Capture the cell that displays the provided text and extract its (X, Y) central coordinate. 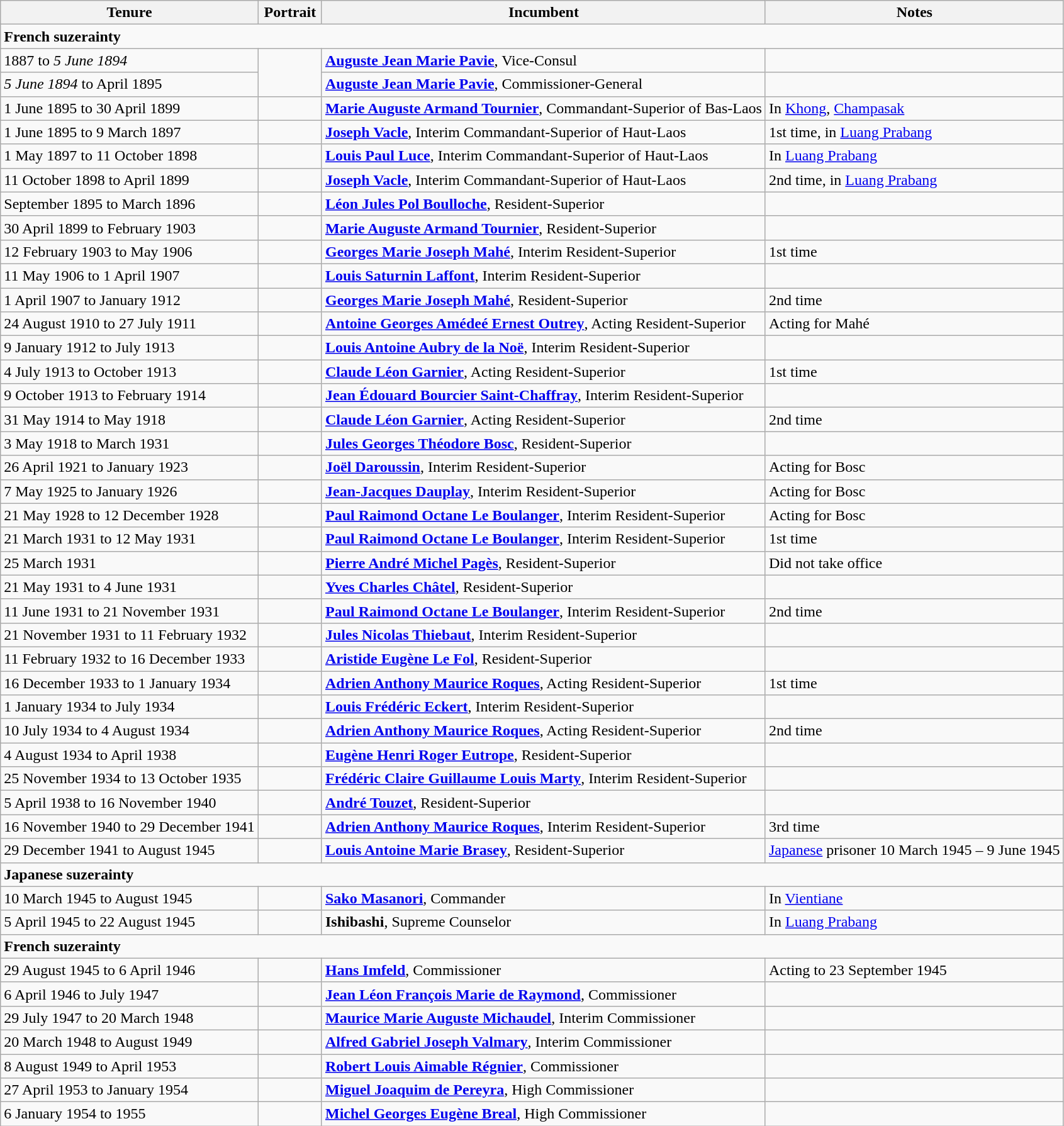
1 May 1897 to 11 October 1898 (130, 156)
6 January 1954 to 1955 (130, 1114)
Jules Nicolas Thiebaut, Interim Resident-Superior (544, 635)
Joël Daroussin, Interim Resident-Superior (544, 467)
20 March 1948 to August 1949 (130, 1042)
Georges Marie Joseph Mahé, Interim Resident-Superior (544, 252)
Jules Georges Théodore Bosc, Resident-Superior (544, 443)
7 May 1925 to January 1926 (130, 491)
Japanese prisoner 10 March 1945 – 9 June 1945 (914, 850)
Louis Antoine Aubry de la Noë, Interim Resident-Superior (544, 348)
11 February 1932 to 16 December 1933 (130, 659)
Incumbent (544, 13)
1 January 1934 to July 1934 (130, 707)
Yves Charles Châtel, Resident-Superior (544, 587)
Acting for Mahé (914, 324)
10 March 1945 to August 1945 (130, 898)
Maurice Marie Auguste Michaudel, Interim Commissioner (544, 1018)
5 June 1894 to April 1895 (130, 84)
Louis Saturnin Laffont, Interim Resident-Superior (544, 276)
1st time, in Luang Prabang (914, 132)
21 May 1928 to 12 December 1928 (130, 515)
Did not take office (914, 563)
16 November 1940 to 29 December 1941 (130, 827)
31 May 1914 to May 1918 (130, 420)
6 April 1946 to July 1947 (130, 994)
Alfred Gabriel Joseph Valmary, Interim Commissioner (544, 1042)
27 April 1953 to January 1954 (130, 1090)
4 July 1913 to October 1913 (130, 372)
Acting to 23 September 1945 (914, 970)
29 December 1941 to August 1945 (130, 850)
Michel Georges Eugène Breal, High Commissioner (544, 1114)
Sako Masanori, Commander (544, 898)
Louis Frédéric Eckert, Interim Resident-Superior (544, 707)
1887 to 5 June 1894 (130, 60)
In Khong, Champasak (914, 108)
21 March 1931 to 12 May 1931 (130, 539)
André Touzet, Resident-Superior (544, 803)
29 August 1945 to 6 April 1946 (130, 970)
5 April 1945 to 22 August 1945 (130, 922)
Miguel Joaquim de Pereyra, High Commissioner (544, 1090)
Frédéric Claire Guillaume Louis Marty, Interim Resident-Superior (544, 779)
Hans Imfeld, Commissioner (544, 970)
8 August 1949 to April 1953 (130, 1066)
1 June 1895 to 30 April 1899 (130, 108)
9 January 1912 to July 1913 (130, 348)
10 July 1934 to 4 August 1934 (130, 731)
Antoine Georges Amédeé Ernest Outrey, Acting Resident-Superior (544, 324)
29 July 1947 to 20 March 1948 (130, 1018)
Auguste Jean Marie Pavie, Vice-Consul (544, 60)
Robert Louis Aimable Régnier, Commissioner (544, 1066)
9 October 1913 to February 1914 (130, 396)
Louis Antoine Marie Brasey, Resident-Superior (544, 850)
In Vientiane (914, 898)
16 December 1933 to 1 January 1934 (130, 683)
1 April 1907 to January 1912 (130, 300)
1 June 1895 to 9 March 1897 (130, 132)
25 March 1931 (130, 563)
4 August 1934 to April 1938 (130, 755)
Tenure (130, 13)
Aristide Eugène Le Fol, Resident-Superior (544, 659)
Portrait (289, 13)
Léon Jules Pol Boulloche, Resident-Superior (544, 204)
Jean-Jacques Dauplay, Interim Resident-Superior (544, 491)
12 February 1903 to May 1906 (130, 252)
25 November 1934 to 13 October 1935 (130, 779)
September 1895 to March 1896 (130, 204)
Ishibashi, Supreme Counselor (544, 922)
30 April 1899 to February 1903 (130, 228)
Japanese suzerainty (532, 874)
3rd time (914, 827)
21 May 1931 to 4 June 1931 (130, 587)
26 April 1921 to January 1923 (130, 467)
Pierre André Michel Pagès, Resident-Superior (544, 563)
24 August 1910 to 27 July 1911 (130, 324)
21 November 1931 to 11 February 1932 (130, 635)
Marie Auguste Armand Tournier, Commandant-Superior of Bas-Laos (544, 108)
11 May 1906 to 1 April 1907 (130, 276)
Eugène Henri Roger Eutrope, Resident-Superior (544, 755)
Georges Marie Joseph Mahé, Resident-Superior (544, 300)
Adrien Anthony Maurice Roques, Interim Resident-Superior (544, 827)
5 April 1938 to 16 November 1940 (130, 803)
Marie Auguste Armand Tournier, Resident-Superior (544, 228)
11 June 1931 to 21 November 1931 (130, 611)
Jean Édouard Bourcier Saint-Chaffray, Interim Resident-Superior (544, 396)
Louis Paul Luce, Interim Commandant-Superior of Haut-Laos (544, 156)
11 October 1898 to April 1899 (130, 180)
Jean Léon François Marie de Raymond, Commissioner (544, 994)
Notes (914, 13)
3 May 1918 to March 1931 (130, 443)
2nd time, in Luang Prabang (914, 180)
Auguste Jean Marie Pavie, Commissioner-General (544, 84)
